Provide the [X, Y] coordinate of the cell's center where the given text is located.  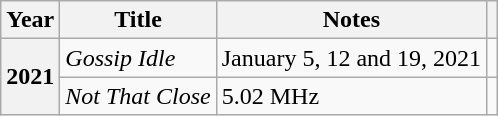
Year [30, 20]
2021 [30, 77]
Gossip Idle [138, 58]
5.02 MHz [351, 96]
Notes [351, 20]
January 5, 12 and 19, 2021 [351, 58]
Not That Close [138, 96]
Title [138, 20]
